Return the [x, y] coordinate for the center point of the cell that contains the specified text.  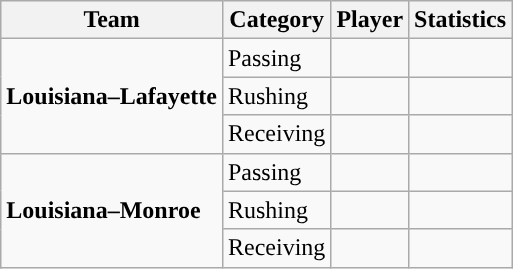
Louisiana–Lafayette [112, 96]
Team [112, 20]
Louisiana–Monroe [112, 210]
Player [370, 20]
Category [276, 20]
Statistics [460, 20]
